Output the [X, Y] coordinate of the center of the cell containing the given text.  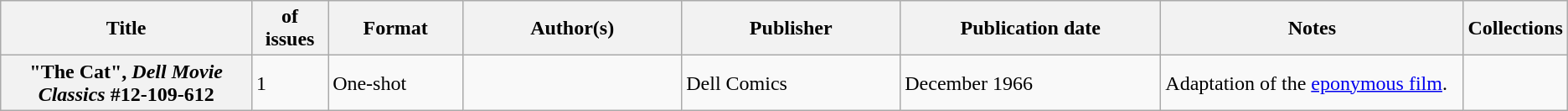
Publication date [1030, 29]
Publisher [791, 29]
December 1966 [1030, 82]
Notes [1312, 29]
Adaptation of the eponymous film. [1312, 82]
Format [395, 29]
1 [290, 82]
Collections [1515, 29]
"The Cat", Dell Movie Classics #12-109-612 [126, 82]
of issues [290, 29]
Title [126, 29]
Author(s) [573, 29]
One-shot [395, 82]
Dell Comics [791, 82]
